Identify which cell holds the provided text, then report its [X, Y] central coordinate. 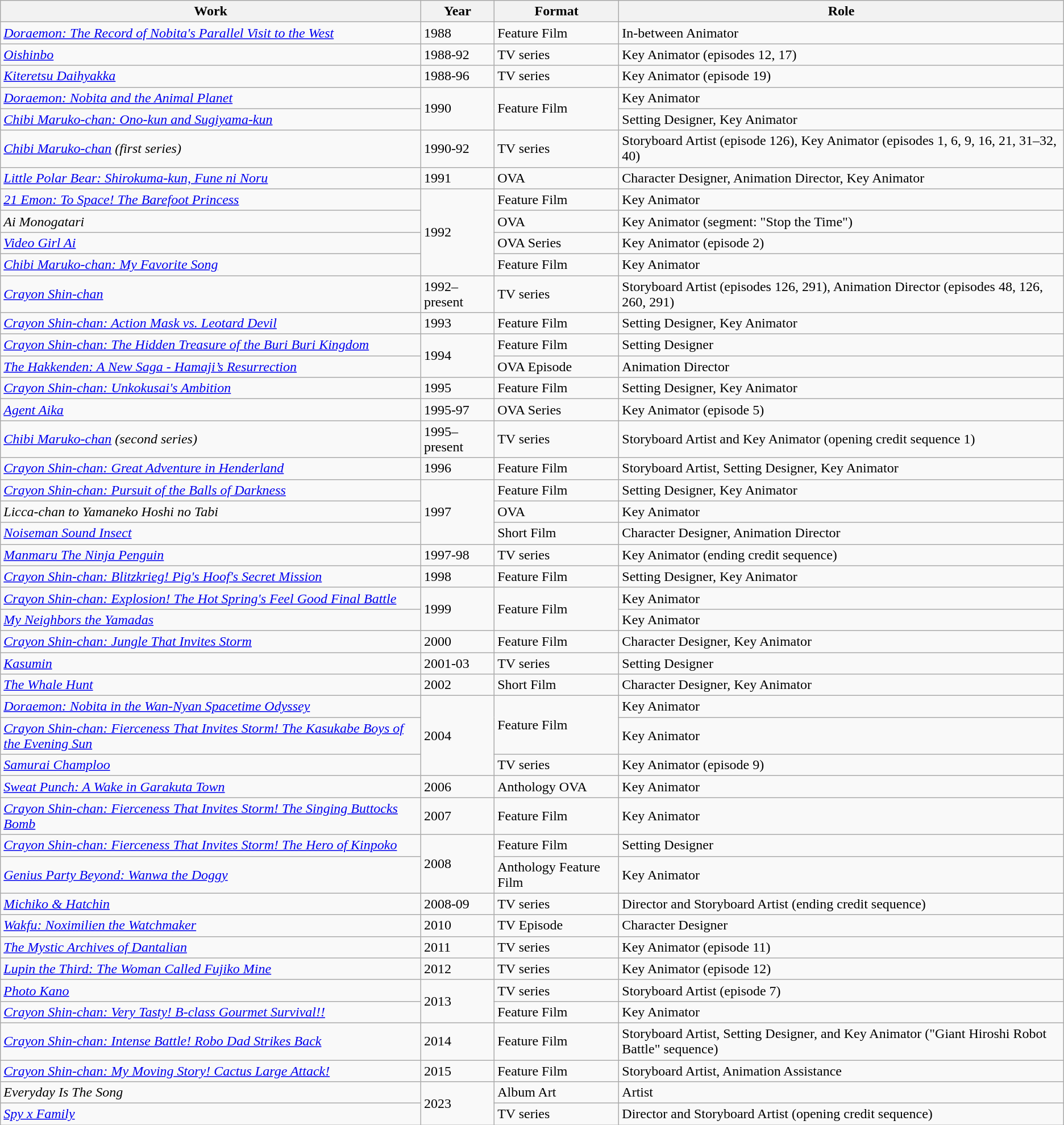
1995–present [457, 439]
Character Designer [841, 925]
Photo Kano [211, 990]
Crayon Shin-chan: Pursuit of the Balls of Darkness [211, 490]
Album Art [557, 1093]
Character Designer, Animation Director, Key Animator [841, 178]
Everyday Is The Song [211, 1093]
Storyboard Artist, Animation Assistance [841, 1070]
1992 [457, 232]
Storyboard Artist and Key Animator (opening credit sequence 1) [841, 439]
Crayon Shin-chan [211, 293]
Role [841, 11]
Doraemon: The Record of Nobita's Parallel Visit to the West [211, 33]
Key Animator (episode 9) [841, 765]
Licca-chan to Yamaneko Hoshi no Tabi [211, 512]
Little Polar Bear: Shirokuma-kun, Fune ni Noru [211, 178]
Michiko & Hatchin [211, 904]
2000 [457, 641]
2023 [457, 1103]
TV Episode [557, 925]
Noiseman Sound Insect [211, 533]
Lupin the Third: The Woman Called Fujiko Mine [211, 969]
Chibi Maruko-chan (second series) [211, 439]
1995-97 [457, 410]
1990-92 [457, 149]
1996 [457, 468]
Video Girl Ai [211, 243]
The Hakkenden: A New Saga - Hamaji’s Resurrection [211, 367]
Key Animator (ending credit sequence) [841, 555]
2006 [457, 787]
Crayon Shin-chan: Great Adventure in Henderland [211, 468]
2004 [457, 736]
1998 [457, 576]
2007 [457, 816]
Storyboard Artist, Setting Designer, Key Animator [841, 468]
1994 [457, 356]
Wakfu: Noximilien the Watchmaker [211, 925]
Key Animator (episode 11) [841, 947]
Agent Aika [211, 410]
Storyboard Artist (episodes 126, 291), Animation Director (episodes 48, 126, 260, 291) [841, 293]
Crayon Shin-chan: Fierceness That Invites Storm! The Kasukabe Boys of the Evening Sun [211, 736]
Crayon Shin-chan: My Moving Story! Cactus Large Attack! [211, 1070]
Key Animator (segment: "Stop the Time") [841, 221]
Key Animator (episode 19) [841, 76]
21 Emon: To Space! The Barefoot Princess [211, 200]
2008 [457, 864]
2008-09 [457, 904]
OVA Episode [557, 367]
Character Designer, Animation Director [841, 533]
Samurai Champloo [211, 765]
Chibi Maruko-chan (first series) [211, 149]
1995 [457, 388]
Artist [841, 1093]
Doraemon: Nobita and the Animal Planet [211, 98]
2012 [457, 969]
Crayon Shin-chan: Fierceness That Invites Storm! The Singing Buttocks Bomb [211, 816]
The Whale Hunt [211, 685]
Crayon Shin-chan: Fierceness That Invites Storm! The Hero of Kinpoko [211, 845]
Crayon Shin-chan: Unkokusai's Ambition [211, 388]
Oishinbo [211, 55]
1988-92 [457, 55]
Kasumin [211, 663]
Key Animator (episode 5) [841, 410]
Animation Director [841, 367]
Crayon Shin-chan: Explosion! The Hot Spring's Feel Good Final Battle [211, 598]
2002 [457, 685]
1997-98 [457, 555]
Genius Party Beyond: Wanwa the Doggy [211, 874]
2001-03 [457, 663]
2011 [457, 947]
Chibi Maruko-chan: My Favorite Song [211, 264]
Sweat Punch: A Wake in Garakuta Town [211, 787]
Format [557, 11]
Storyboard Artist (episode 126), Key Animator (episodes 1, 6, 9, 16, 21, 31–32, 40) [841, 149]
1992–present [457, 293]
1988 [457, 33]
Crayon Shin-chan: Very Tasty! B-class Gourmet Survival!! [211, 1012]
Ai Monogatari [211, 221]
Doraemon: Nobita in the Wan-Nyan Spacetime Odyssey [211, 707]
In-between Animator [841, 33]
Key Animator (episodes 12, 17) [841, 55]
Anthology OVA [557, 787]
Crayon Shin-chan: Jungle That Invites Storm [211, 641]
Storyboard Artist, Setting Designer, and Key Animator ("Giant Hiroshi Robot Battle" sequence) [841, 1041]
Chibi Maruko-chan: Ono-kun and Sugiyama-kun [211, 119]
Crayon Shin-chan: The Hidden Treasure of the Buri Buri Kingdom [211, 345]
Director and Storyboard Artist (opening credit sequence) [841, 1114]
Anthology Feature Film [557, 874]
2014 [457, 1041]
Work [211, 11]
1988-96 [457, 76]
2013 [457, 1001]
Year [457, 11]
Manmaru The Ninja Penguin [211, 555]
Key Animator (episode 2) [841, 243]
1990 [457, 109]
2015 [457, 1070]
My Neighbors the Yamadas [211, 620]
Kiteretsu Daihyakka [211, 76]
Spy x Family [211, 1114]
Key Animator (episode 12) [841, 969]
Director and Storyboard Artist (ending credit sequence) [841, 904]
The Mystic Archives of Dantalian [211, 947]
Crayon Shin-chan: Intense Battle! Robo Dad Strikes Back [211, 1041]
Crayon Shin-chan: Blitzkrieg! Pig's Hoof's Secret Mission [211, 576]
2010 [457, 925]
Storyboard Artist (episode 7) [841, 990]
1991 [457, 178]
Crayon Shin-chan: Action Mask vs. Leotard Devil [211, 323]
1993 [457, 323]
1997 [457, 512]
1999 [457, 609]
